Detect which cell encompasses the target text, then output its (x, y) center coordinate. 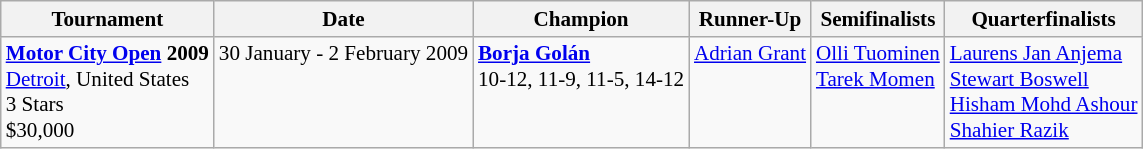
Borja Golán10-12, 11-9, 11-5, 14-12 (581, 92)
Motor City Open 2009 Detroit, United States3 Stars$30,000 (108, 92)
Laurens Jan Anjema Stewart Boswell Hisham Mohd Ashour Shahier Razik (1044, 92)
30 January - 2 February 2009 (344, 92)
Adrian Grant (750, 92)
Quarterfinalists (1044, 18)
Olli Tuominen Tarek Momen (878, 92)
Champion (581, 18)
Runner-Up (750, 18)
Tournament (108, 18)
Date (344, 18)
Semifinalists (878, 18)
